From the cell containing the given text, extract its center point as [x, y] coordinate. 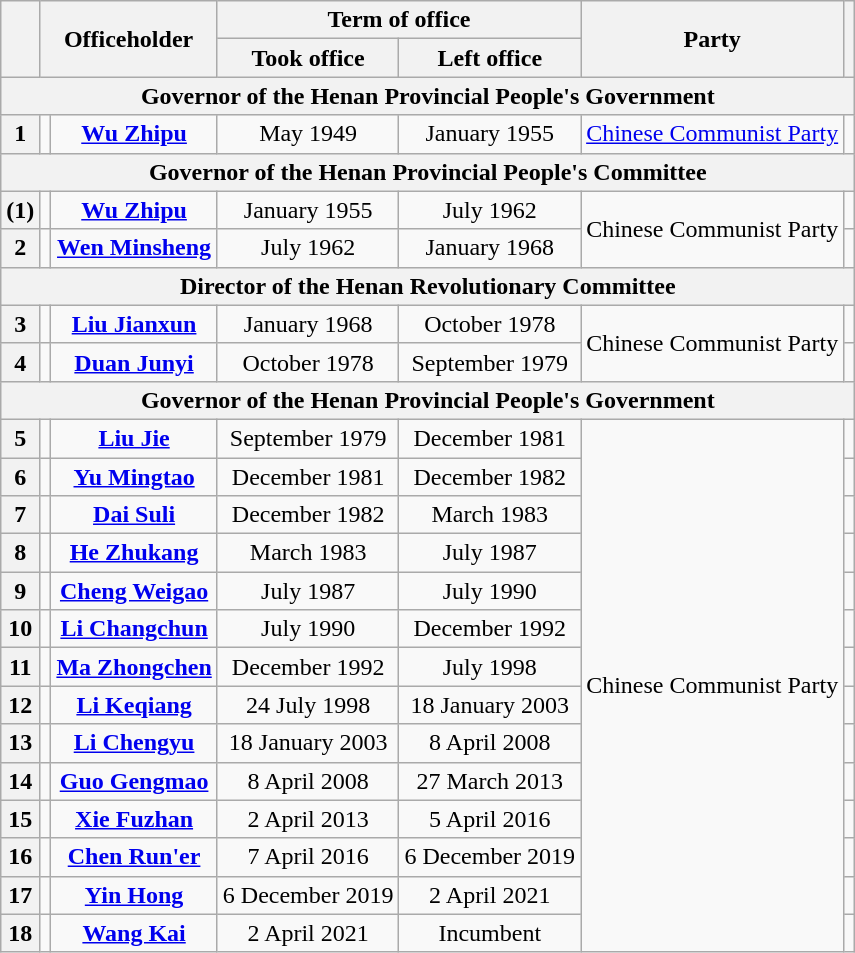
Li Chengyu [134, 743]
16 [20, 857]
Director of the Henan Revolutionary Committee [428, 286]
14 [20, 781]
Governor of the Henan Provincial People's Committee [428, 172]
8 [20, 553]
Li Keqiang [134, 705]
Duan Junyi [134, 362]
5 April 2016 [490, 819]
May 1949 [308, 134]
Liu Jianxun [134, 324]
Li Changchun [134, 629]
Yin Hong [134, 895]
Xie Fuzhan [134, 819]
Yu Mingtao [134, 477]
Dai Suli [134, 515]
27 March 2013 [490, 781]
5 [20, 438]
Left office [490, 58]
Guo Gengmao [134, 781]
Cheng Weigao [134, 591]
Party [712, 39]
17 [20, 895]
10 [20, 629]
Wen Minsheng [134, 248]
Term of office [398, 20]
18 [20, 933]
Incumbent [490, 933]
2 [20, 248]
(1) [20, 210]
6 [20, 477]
13 [20, 743]
Liu Jie [134, 438]
Wang Kai [134, 933]
3 [20, 324]
24 July 1998 [308, 705]
He Zhukang [134, 553]
15 [20, 819]
Ma Zhongchen [134, 667]
11 [20, 667]
July 1998 [490, 667]
Chen Run'er [134, 857]
Took office [308, 58]
7 April 2016 [308, 857]
9 [20, 591]
1 [20, 134]
Officeholder [128, 39]
2 April 2013 [308, 819]
7 [20, 515]
12 [20, 705]
4 [20, 362]
